Return [x, y] of the center of cell containing provided text 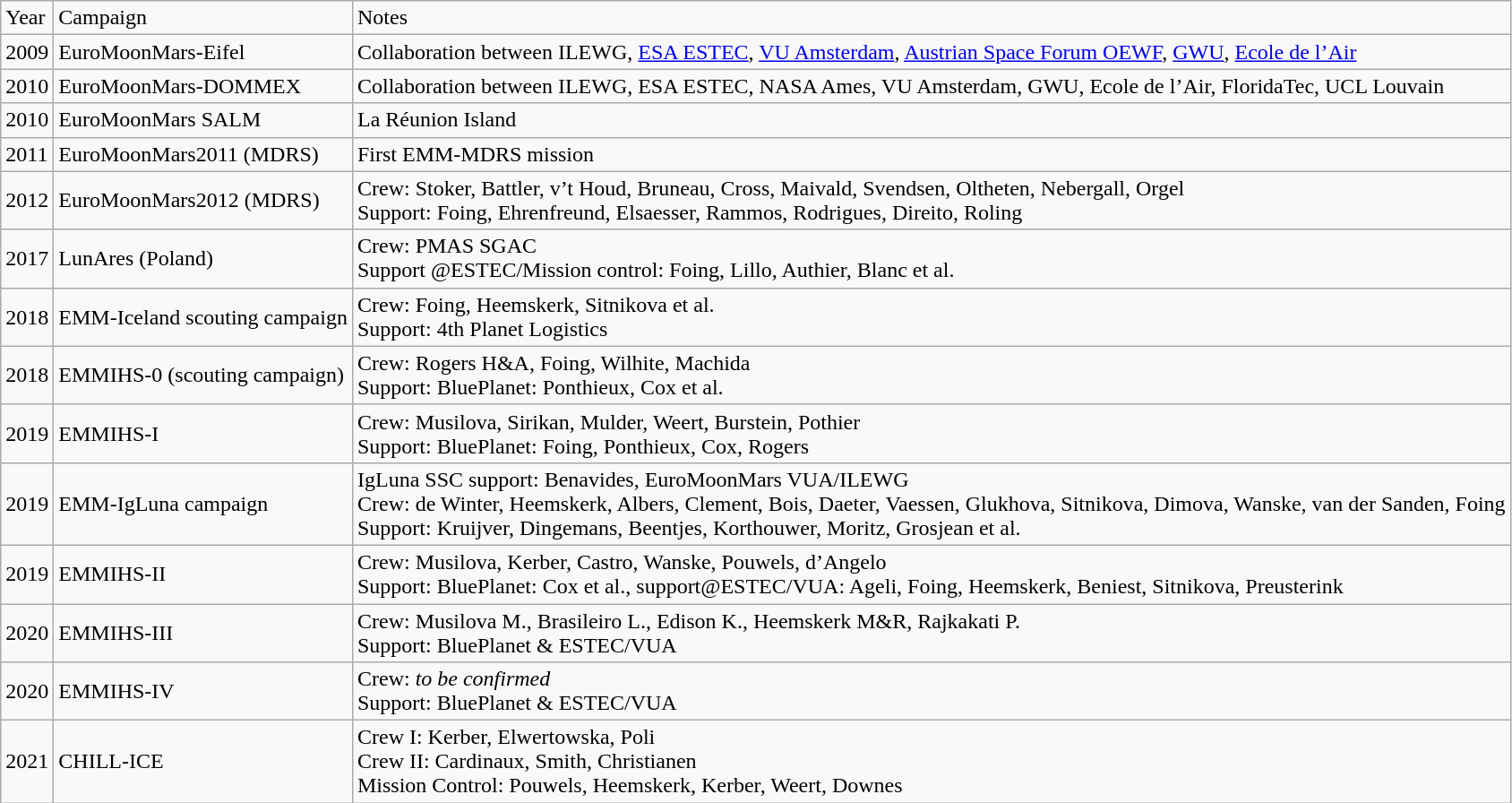
Crew: to be confirmedSupport: BluePlanet & ESTEC/VUA [932, 692]
LunAres (Poland) [203, 258]
Year [27, 18]
EMM-IgLuna campaign [203, 504]
First EMM-MDRS mission [932, 154]
EMMIHS-III [203, 633]
Crew: Foing, Heemskerk, Sitnikova et al.Support: 4th Planet Logistics [932, 317]
EuroMoonMars2011 (MDRS) [203, 154]
EMMIHS-0 (scouting campaign) [203, 375]
Campaign [203, 18]
Crew: Musilova M., Brasileiro L., Edison K., Heemskerk M&R, Rajkakati P.Support: BluePlanet & ESTEC/VUA [932, 633]
Collaboration between ILEWG, ESA ESTEC, NASA Ames, VU Amsterdam, GWU, Ecole de l’Air, FloridaTec, UCL Louvain [932, 86]
2017 [27, 258]
EMMIHS-IV [203, 692]
Crew: Musilova, Sirikan, Mulder, Weert, Burstein, PothierSupport: BluePlanet: Foing, Ponthieux, Cox, Rogers [932, 434]
Crew I: Kerber, Elwertowska, PoliCrew II: Cardinaux, Smith, ChristianenMission Control: Pouwels, Heemskerk, Kerber, Weert, Downes [932, 762]
EMMIHS-I [203, 434]
2021 [27, 762]
EMMIHS-II [203, 574]
Collaboration between ILEWG, ESA ESTEC, VU Amsterdam, Austrian Space Forum OEWF, GWU, Ecole de l’Air [932, 52]
Crew: Rogers H&A, Foing, Wilhite, MachidaSupport: BluePlanet: Ponthieux, Cox et al. [932, 375]
2012 [27, 201]
La Réunion Island [932, 120]
Crew: PMAS SGACSupport @ESTEC/Mission control: Foing, Lillo, Authier, Blanc et al. [932, 258]
2009 [27, 52]
Notes [932, 18]
EuroMoonMars-DOMMEX [203, 86]
CHILL-ICE [203, 762]
EMM-Iceland scouting campaign [203, 317]
EuroMoonMars-Eifel [203, 52]
EuroMoonMars SALM [203, 120]
EuroMoonMars2012 (MDRS) [203, 201]
2011 [27, 154]
